Detect which cell encompasses the target text, then output its (x, y) center coordinate. 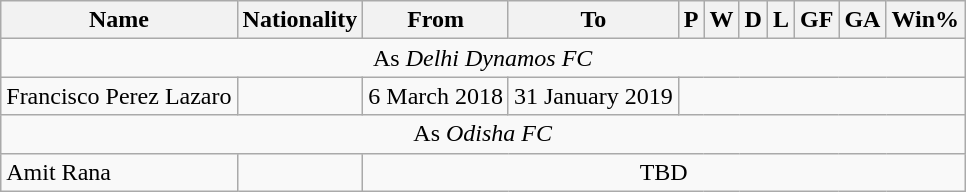
TBD (664, 172)
Name (119, 20)
To (593, 20)
Win% (926, 20)
W (722, 20)
As Delhi Dynamos FC (483, 58)
D (753, 20)
31 January 2019 (593, 96)
GA (862, 20)
6 March 2018 (436, 96)
Amit Rana (119, 172)
P (691, 20)
From (436, 20)
As Odisha FC (483, 134)
GF (816, 20)
L (780, 20)
Francisco Perez Lazaro (119, 96)
Nationality (300, 20)
